Find where the given text appears and provide that cell's center as (x, y) coordinate. 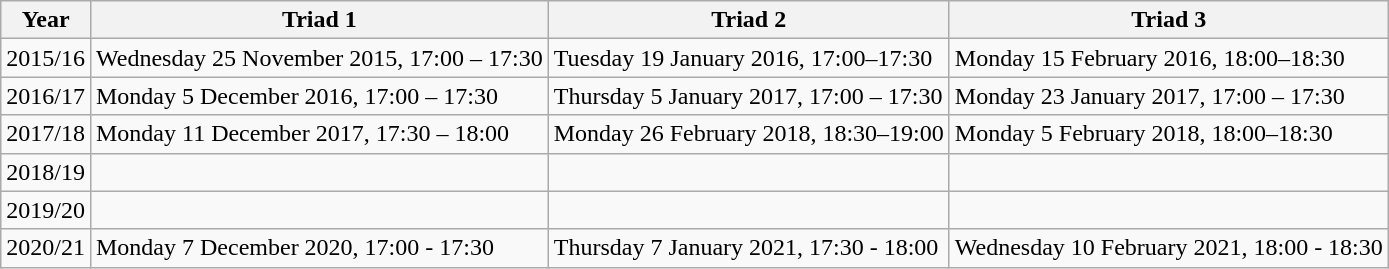
2019/20 (46, 210)
Monday 11 December 2017, 17:30 – 18:00 (319, 134)
2020/21 (46, 248)
Monday 5 February 2018, 18:00–18:30 (1168, 134)
2018/19 (46, 172)
2015/16 (46, 58)
Wednesday 25 November 2015, 17:00 – 17:30 (319, 58)
Monday 5 December 2016, 17:00 – 17:30 (319, 96)
Monday 23 January 2017, 17:00 – 17:30 (1168, 96)
Triad 2 (748, 20)
Triad 1 (319, 20)
Thursday 5 January 2017, 17:00 – 17:30 (748, 96)
Wednesday 10 February 2021, 18:00 - 18:30 (1168, 248)
Monday 15 February 2016, 18:00–18:30 (1168, 58)
Monday 26 February 2018, 18:30–19:00 (748, 134)
Thursday 7 January 2021, 17:30 - 18:00 (748, 248)
Triad 3 (1168, 20)
2016/17 (46, 96)
Year (46, 20)
2017/18 (46, 134)
Monday 7 December 2020, 17:00 - 17:30 (319, 248)
Tuesday 19 January 2016, 17:00–17:30 (748, 58)
